Find where the given text appears and provide that cell's center as [x, y] coordinate. 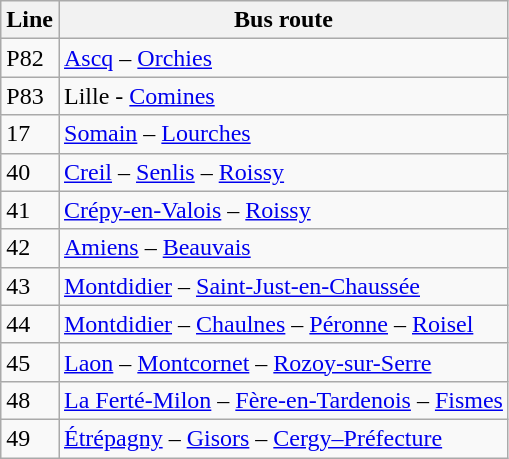
Montdidier – Saint-Just-en-Chaussée [283, 286]
Bus route [283, 20]
44 [30, 324]
Étrépagny – Gisors – Cergy–Préfecture [283, 438]
Crépy-en-Valois – Roissy [283, 210]
45 [30, 362]
41 [30, 210]
17 [30, 134]
Line [30, 20]
42 [30, 248]
P82 [30, 58]
Somain – Lourches [283, 134]
Lille - Comines [283, 96]
43 [30, 286]
Creil – Senlis – Roissy [283, 172]
Amiens – Beauvais [283, 248]
Laon – Montcornet – Rozoy-sur-Serre [283, 362]
La Ferté-Milon – Fère-en-Tardenois – Fismes [283, 400]
49 [30, 438]
Montdidier – Chaulnes – Péronne – Roisel [283, 324]
48 [30, 400]
P83 [30, 96]
Ascq – Orchies [283, 58]
40 [30, 172]
